Identify which cell holds the provided text, then report its (x, y) central coordinate. 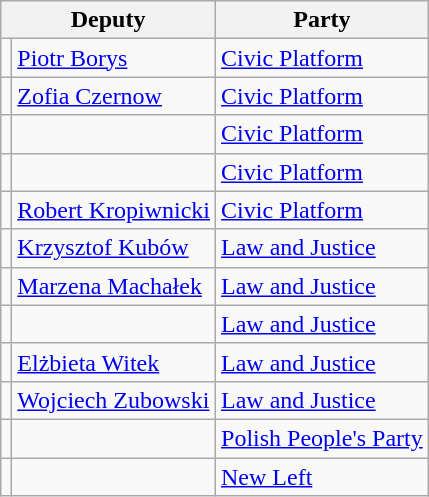
Polish People's Party (322, 438)
New Left (322, 477)
Marzena Machałek (114, 286)
Krzysztof Kubów (114, 248)
Party (322, 20)
Piotr Borys (114, 58)
Zofia Czernow (114, 96)
Elżbieta Witek (114, 362)
Deputy (108, 20)
Wojciech Zubowski (114, 400)
Robert Kropiwnicki (114, 210)
